Output the (x, y) coordinate of the center of the cell containing the given text.  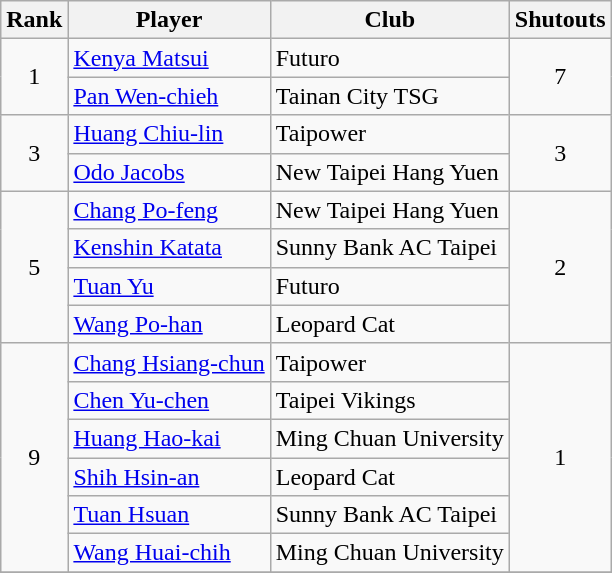
Taipei Vikings (390, 400)
Wang Po-han (169, 324)
Tainan City TSG (390, 96)
Chen Yu-chen (169, 400)
Shih Hsin-an (169, 477)
Odo Jacobs (169, 172)
Kenya Matsui (169, 58)
Player (169, 20)
Rank (34, 20)
Tuan Yu (169, 286)
Chang Hsiang-chun (169, 362)
5 (34, 267)
Huang Hao-kai (169, 438)
Tuan Hsuan (169, 515)
Pan Wen-chieh (169, 96)
9 (34, 457)
2 (560, 267)
7 (560, 77)
Shutouts (560, 20)
Club (390, 20)
Wang Huai-chih (169, 553)
Kenshin Katata (169, 248)
Chang Po-feng (169, 210)
Huang Chiu-lin (169, 134)
